Return (X, Y) of the center of cell containing provided text 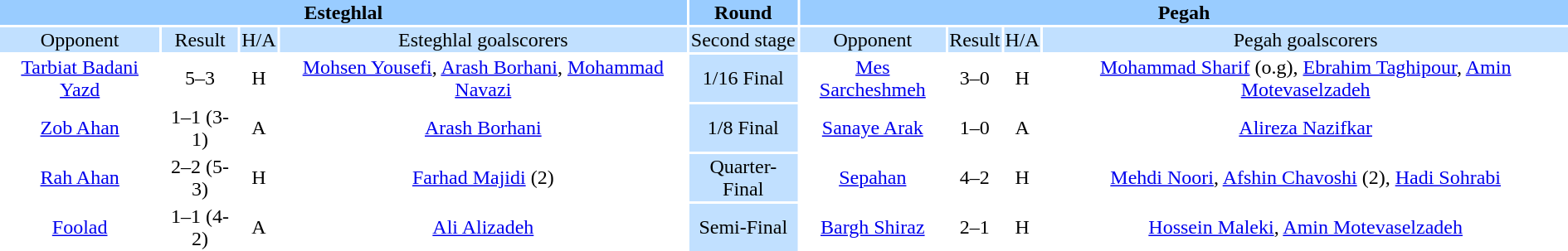
1–1 (3-1) (199, 128)
Esteghlal (343, 12)
Pegah (1184, 12)
Sanaye Arak (873, 128)
Foolad (80, 227)
Mehdi Noori, Afshin Chavoshi (2), Hadi Sohrabi (1306, 177)
1–1 (4-2) (199, 227)
1/8 Final (743, 128)
Esteghlal goalscorers (483, 40)
Second stage (743, 40)
Pegah goalscorers (1306, 40)
4–2 (975, 177)
3–0 (975, 78)
2–2 (5-3) (199, 177)
Zob Ahan (80, 128)
Mohsen Yousefi, Arash Borhani, Mohammad Navazi (483, 78)
Hossein Maleki, Amin Motevaselzadeh (1306, 227)
Bargh Shiraz (873, 227)
Mohammad Sharif (o.g), Ebrahim Taghipour, Amin Motevaselzadeh (1306, 78)
5–3 (199, 78)
1/16 Final (743, 78)
Sepahan (873, 177)
Tarbiat Badani Yazd (80, 78)
Alireza Nazifkar (1306, 128)
Farhad Majidi (2) (483, 177)
2–1 (975, 227)
1–0 (975, 128)
Quarter-Final (743, 177)
Arash Borhani (483, 128)
Semi-Final (743, 227)
Mes Sarcheshmeh (873, 78)
Round (743, 12)
Rah Ahan (80, 177)
Ali Alizadeh (483, 227)
